Return [x, y] of the center of cell containing provided text 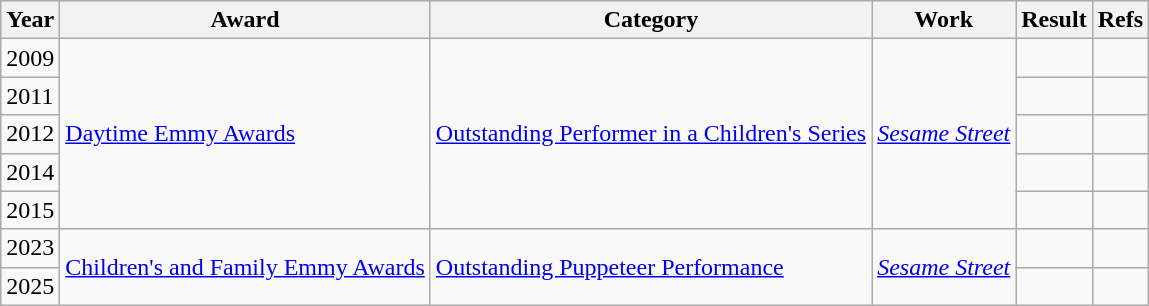
Outstanding Performer in a Children's Series [650, 134]
2023 [30, 248]
Outstanding Puppeteer Performance [650, 267]
Refs [1120, 20]
2025 [30, 286]
2011 [30, 96]
Daytime Emmy Awards [245, 134]
Children's and Family Emmy Awards [245, 267]
2009 [30, 58]
2015 [30, 210]
2012 [30, 134]
Award [245, 20]
Work [944, 20]
Year [30, 20]
Result [1054, 20]
Category [650, 20]
2014 [30, 172]
